Output the (X, Y) coordinate of the center of the cell containing the given text.  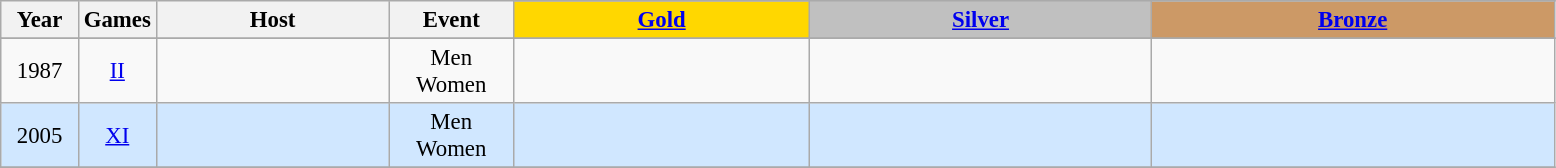
Silver (980, 20)
Year (40, 20)
2005 (40, 136)
Games (117, 20)
XI (117, 136)
II (117, 72)
1987 (40, 72)
Gold (662, 20)
Bronze (1352, 20)
Host (272, 20)
Event (451, 20)
